Detect which cell encompasses the target text, then output its (x, y) center coordinate. 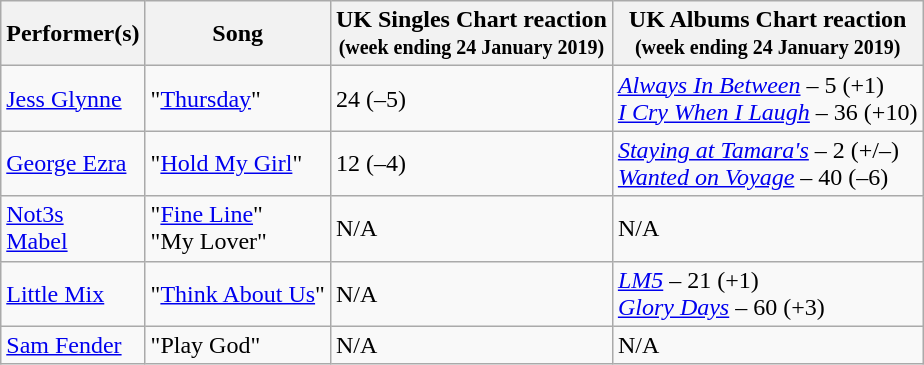
Staying at Tamara's – 2 (+/–)Wanted on Voyage – 40 (–6) (768, 164)
"Fine Line""My Lover" (238, 228)
UK Albums Chart reaction(week ending 24 January 2019) (768, 34)
Little Mix (73, 294)
24 (–5) (471, 98)
Sam Fender (73, 345)
"Think About Us" (238, 294)
Not3sMabel (73, 228)
Jess Glynne (73, 98)
Performer(s) (73, 34)
Always In Between – 5 (+1)I Cry When I Laugh – 36 (+10) (768, 98)
"Hold My Girl" (238, 164)
"Thursday" (238, 98)
12 (–4) (471, 164)
"Play God" (238, 345)
UK Singles Chart reaction(week ending 24 January 2019) (471, 34)
LM5 – 21 (+1)Glory Days – 60 (+3) (768, 294)
Song (238, 34)
George Ezra (73, 164)
